Identify which cell holds the provided text, then report its (X, Y) central coordinate. 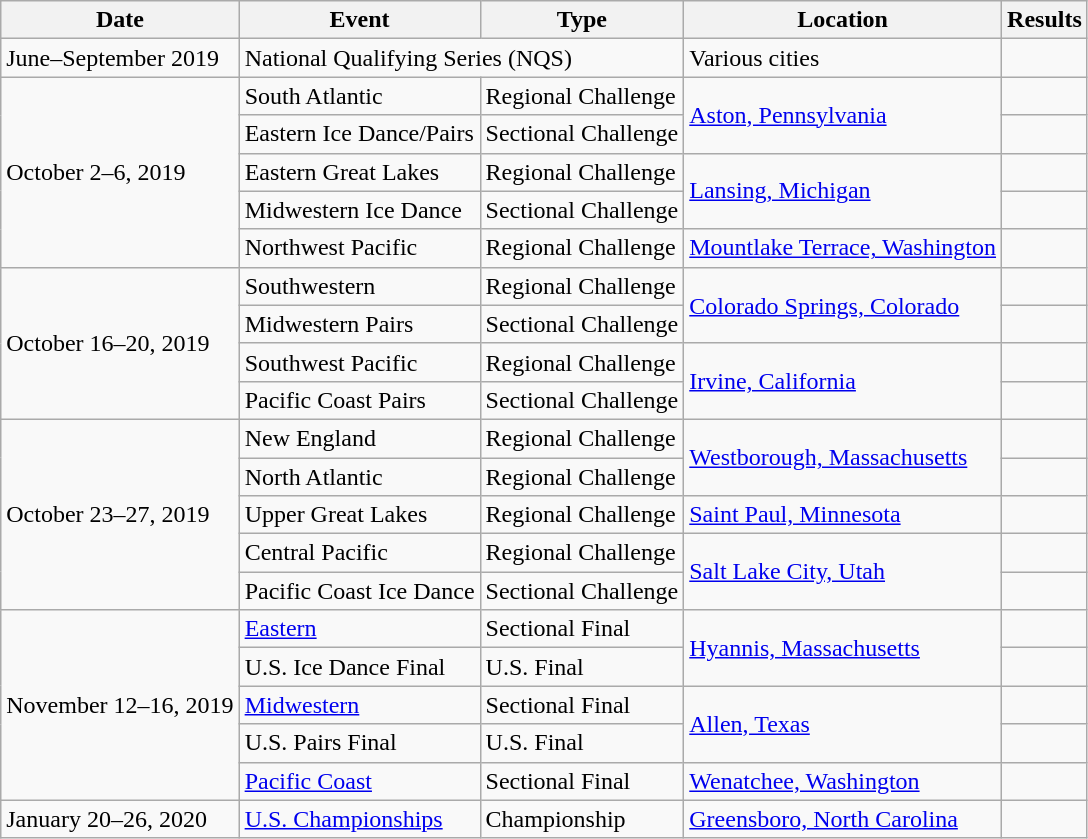
Allen, Texas (843, 724)
Results (1045, 20)
January 20–26, 2020 (120, 819)
Central Pacific (360, 553)
Midwestern Pairs (360, 324)
Location (843, 20)
Upper Great Lakes (360, 515)
U.S. Championships (360, 819)
South Atlantic (360, 96)
Pacific Coast Pairs (360, 400)
Eastern Great Lakes (360, 172)
Various cities (843, 58)
October 2–6, 2019 (120, 172)
Championship (582, 819)
Hyannis, Massachusetts (843, 648)
Northwest Pacific (360, 248)
Mountlake Terrace, Washington (843, 248)
Southwestern (360, 286)
Pacific Coast Ice Dance (360, 591)
Midwestern (360, 705)
Lansing, Michigan (843, 191)
Salt Lake City, Utah (843, 572)
North Atlantic (360, 477)
June–September 2019 (120, 58)
October 23–27, 2019 (120, 514)
U.S. Pairs Final (360, 743)
Date (120, 20)
Pacific Coast (360, 781)
U.S. Ice Dance Final (360, 667)
Wenatchee, Washington (843, 781)
Eastern (360, 629)
Colorado Springs, Colorado (843, 305)
Westborough, Massachusetts (843, 457)
Midwestern Ice Dance (360, 210)
Event (360, 20)
Eastern Ice Dance/Pairs (360, 134)
Greensboro, North Carolina (843, 819)
National Qualifying Series (NQS) (462, 58)
Southwest Pacific (360, 362)
Saint Paul, Minnesota (843, 515)
Aston, Pennsylvania (843, 115)
October 16–20, 2019 (120, 343)
Type (582, 20)
November 12–16, 2019 (120, 705)
New England (360, 438)
Irvine, California (843, 381)
